Provide the [x, y] coordinate of the cell's center where the given text is located.  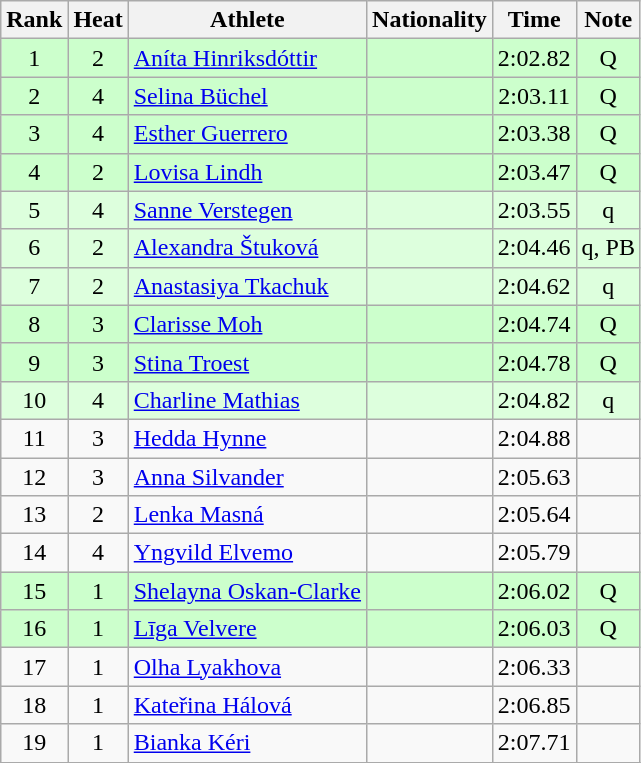
6 [34, 248]
2:07.71 [534, 743]
Alexandra Štuková [247, 248]
Stina Troest [247, 362]
2:03.47 [534, 172]
Nationality [430, 20]
Anna Silvander [247, 477]
Līga Velvere [247, 629]
5 [34, 210]
7 [34, 286]
Bianka Kéri [247, 743]
2:06.85 [534, 705]
2:06.02 [534, 591]
Sanne Verstegen [247, 210]
q, PB [608, 248]
Lenka Masná [247, 515]
2:06.33 [534, 667]
Aníta Hinriksdóttir [247, 58]
2:05.64 [534, 515]
19 [34, 743]
Charline Mathias [247, 400]
Lovisa Lindh [247, 172]
14 [34, 553]
17 [34, 667]
2:03.55 [534, 210]
2:04.82 [534, 400]
2:04.88 [534, 438]
Hedda Hynne [247, 438]
Kateřina Hálová [247, 705]
Athlete [247, 20]
2:05.63 [534, 477]
Heat [98, 20]
13 [34, 515]
Note [608, 20]
15 [34, 591]
Rank [34, 20]
Clarisse Moh [247, 324]
2:04.62 [534, 286]
2:06.03 [534, 629]
2:05.79 [534, 553]
Yngvild Elvemo [247, 553]
12 [34, 477]
9 [34, 362]
8 [34, 324]
2:04.74 [534, 324]
Selina Büchel [247, 96]
2:02.82 [534, 58]
2:04.46 [534, 248]
Shelayna Oskan-Clarke [247, 591]
Esther Guerrero [247, 134]
16 [34, 629]
10 [34, 400]
2:03.38 [534, 134]
Olha Lyakhova [247, 667]
2:04.78 [534, 362]
2:03.11 [534, 96]
11 [34, 438]
18 [34, 705]
Anastasiya Tkachuk [247, 286]
Time [534, 20]
